Determine the [X, Y] coordinate at the center of the cell enclosing the given text.  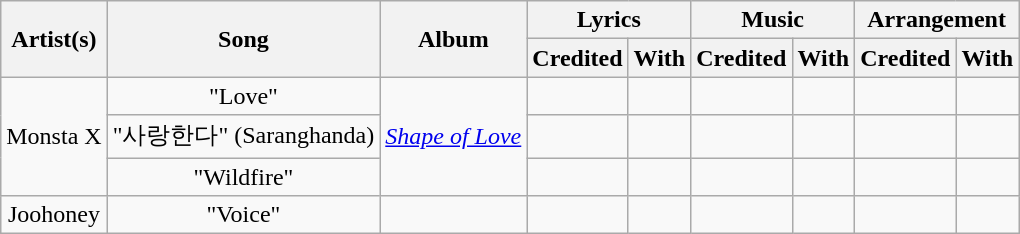
Monsta X [54, 136]
"Wildfire" [244, 177]
Music [773, 20]
Album [454, 39]
Shape of Love [454, 136]
"Voice" [244, 215]
Artist(s) [54, 39]
Joohoney [54, 215]
Song [244, 39]
Arrangement [937, 20]
"사랑한다" (Saranghanda) [244, 136]
Lyrics [609, 20]
"Love" [244, 96]
